Return (X, Y) of the center of cell containing provided text 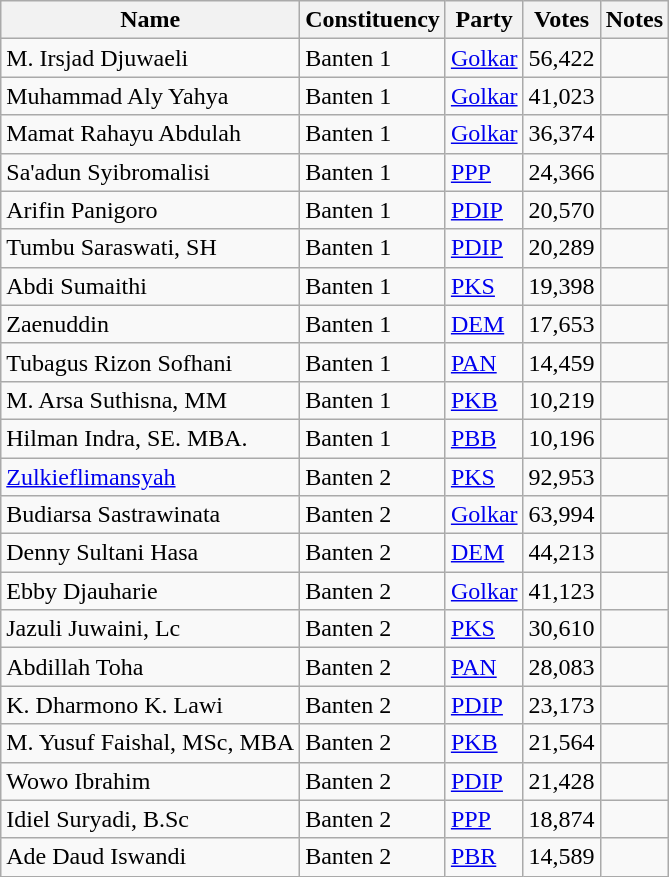
K. Dharmono K. Lawi (150, 705)
Hilman Indra, SE. MBA. (150, 438)
M. Yusuf Faishal, MSc, MBA (150, 743)
Abdillah Toha (150, 667)
19,398 (562, 286)
Wowo Ibrahim (150, 781)
Constituency (373, 20)
23,173 (562, 705)
56,422 (562, 58)
PBB (484, 438)
M. Arsa Suthisna, MM (150, 400)
36,374 (562, 134)
Arifin Panigoro (150, 210)
Muhammad Aly Yahya (150, 96)
14,589 (562, 857)
Sa'adun Syibromalisi (150, 172)
18,874 (562, 819)
Zaenuddin (150, 324)
30,610 (562, 629)
Tumbu Saraswati, SH (150, 248)
28,083 (562, 667)
Ebby Djauharie (150, 591)
63,994 (562, 515)
Abdi Sumaithi (150, 286)
10,219 (562, 400)
14,459 (562, 362)
41,123 (562, 591)
Party (484, 20)
Jazuli Juwaini, Lc (150, 629)
Notes (634, 20)
PBR (484, 857)
21,564 (562, 743)
Votes (562, 20)
24,366 (562, 172)
20,289 (562, 248)
M. Irsjad Djuwaeli (150, 58)
20,570 (562, 210)
92,953 (562, 477)
Denny Sultani Hasa (150, 553)
Zulkieflimansyah (150, 477)
Budiarsa Sastrawinata (150, 515)
17,653 (562, 324)
Ade Daud Iswandi (150, 857)
21,428 (562, 781)
Tubagus Rizon Sofhani (150, 362)
Mamat Rahayu Abdulah (150, 134)
44,213 (562, 553)
Idiel Suryadi, B.Sc (150, 819)
10,196 (562, 438)
Name (150, 20)
41,023 (562, 96)
